Identify which cell holds the provided text, then report its (X, Y) central coordinate. 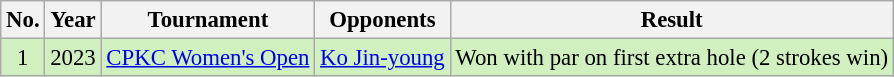
Ko Jin-young (382, 58)
Year (73, 20)
No. (23, 20)
1 (23, 58)
2023 (73, 58)
Tournament (208, 20)
Result (672, 20)
Opponents (382, 20)
CPKC Women's Open (208, 58)
Won with par on first extra hole (2 strokes win) (672, 58)
